Pinpoint the cell where the given text exists, returning its [x, y] midpoint coordinate. 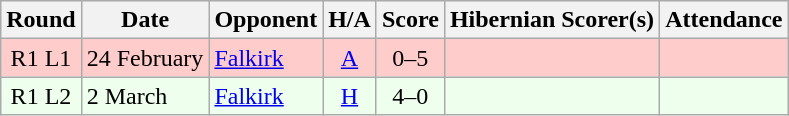
A [350, 58]
Opponent [266, 20]
2 March [145, 96]
4–0 [410, 96]
R1 L2 [41, 96]
H/A [350, 20]
0–5 [410, 58]
H [350, 96]
Round [41, 20]
24 February [145, 58]
Attendance [724, 20]
Score [410, 20]
Date [145, 20]
Hibernian Scorer(s) [552, 20]
R1 L1 [41, 58]
